Detect which cell encompasses the target text, then output its (x, y) center coordinate. 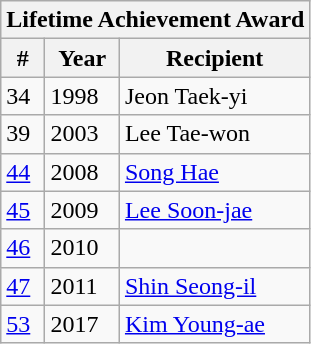
2011 (82, 286)
2003 (82, 134)
Lee Soon-jae (214, 210)
45 (23, 210)
Lee Tae-won (214, 134)
34 (23, 96)
1998 (82, 96)
Jeon Taek-yi (214, 96)
2010 (82, 248)
44 (23, 172)
2009 (82, 210)
2008 (82, 172)
39 (23, 134)
Year (82, 58)
46 (23, 248)
Recipient (214, 58)
2017 (82, 324)
Kim Young-ae (214, 324)
Song Hae (214, 172)
47 (23, 286)
Shin Seong-il (214, 286)
Lifetime Achievement Award (156, 20)
53 (23, 324)
# (23, 58)
